For the text-containing cell, return its midpoint in [x, y] coordinate format. 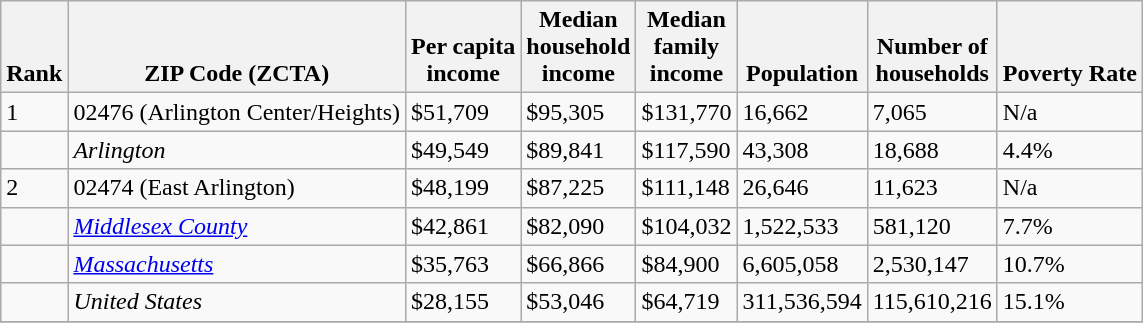
15.1% [1070, 302]
311,536,594 [802, 302]
02476 (Arlington Center/Heights) [237, 112]
United States [237, 302]
Population [802, 47]
581,120 [932, 226]
Medianhouseholdincome [578, 47]
$111,148 [686, 188]
$51,709 [464, 112]
ZIP Code (ZCTA) [237, 47]
$53,046 [578, 302]
$95,305 [578, 112]
$35,763 [464, 264]
7,065 [932, 112]
$49,549 [464, 150]
Rank [34, 47]
$131,770 [686, 112]
7.7% [1070, 226]
1,522,533 [802, 226]
Number ofhouseholds [932, 47]
$64,719 [686, 302]
Middlesex County [237, 226]
Medianfamilyincome [686, 47]
02474 (East Arlington) [237, 188]
$48,199 [464, 188]
26,646 [802, 188]
43,308 [802, 150]
$66,866 [578, 264]
1 [34, 112]
18,688 [932, 150]
$117,590 [686, 150]
10.7% [1070, 264]
4.4% [1070, 150]
11,623 [932, 188]
$84,900 [686, 264]
2,530,147 [932, 264]
$82,090 [578, 226]
$42,861 [464, 226]
6,605,058 [802, 264]
Massachusetts [237, 264]
115,610,216 [932, 302]
16,662 [802, 112]
$28,155 [464, 302]
Per capitaincome [464, 47]
2 [34, 188]
Poverty Rate [1070, 47]
$87,225 [578, 188]
Arlington [237, 150]
$89,841 [578, 150]
$104,032 [686, 226]
